Return (x, y) of the center of cell containing provided text 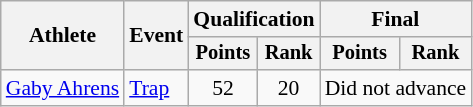
Gaby Ahrens (62, 88)
52 (222, 88)
Final (396, 19)
Trap (156, 88)
Athlete (62, 36)
Event (156, 36)
Did not advance (396, 88)
Qualification (254, 19)
20 (289, 88)
